Extract the (x, y) coordinate from the center of the cell holding the provided text.  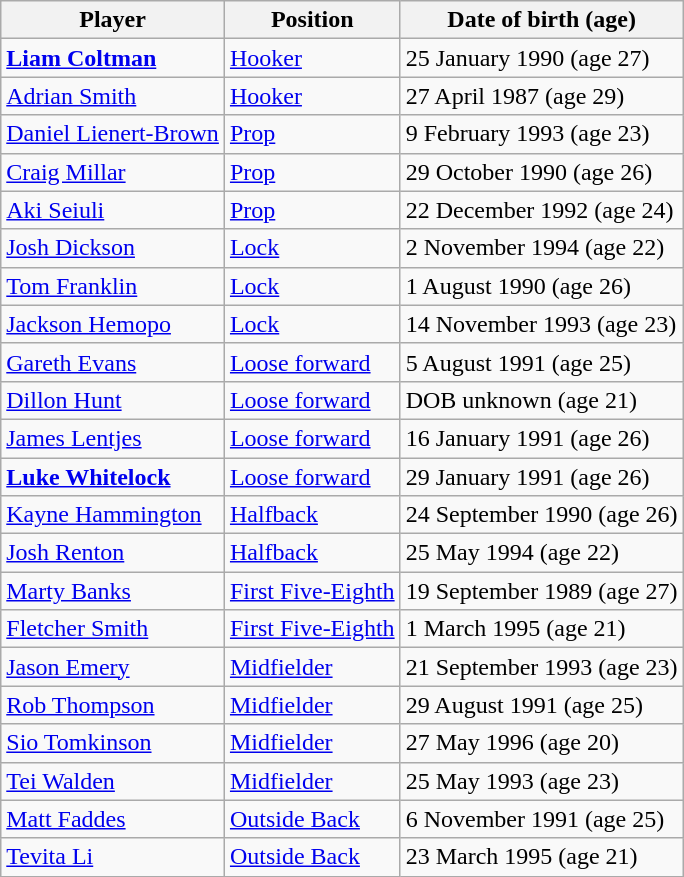
Date of birth (age) (542, 20)
Luke Whitelock (113, 477)
29 October 1990 (age 26) (542, 172)
Liam Coltman (113, 58)
25 May 1994 (age 22) (542, 553)
Tevita Li (113, 857)
Jason Emery (113, 667)
James Lentjes (113, 438)
24 September 1990 (age 26) (542, 515)
14 November 1993 (age 23) (542, 324)
Gareth Evans (113, 362)
Matt Faddes (113, 819)
Jackson Hemopo (113, 324)
Josh Renton (113, 553)
Tei Walden (113, 781)
Sio Tomkinson (113, 743)
Craig Millar (113, 172)
Position (312, 20)
Daniel Lienert-Brown (113, 134)
16 January 1991 (age 26) (542, 438)
25 May 1993 (age 23) (542, 781)
19 September 1989 (age 27) (542, 591)
1 March 1995 (age 21) (542, 629)
6 November 1991 (age 25) (542, 819)
25 January 1990 (age 27) (542, 58)
21 September 1993 (age 23) (542, 667)
Adrian Smith (113, 96)
27 May 1996 (age 20) (542, 743)
Aki Seiuli (113, 210)
2 November 1994 (age 22) (542, 248)
Fletcher Smith (113, 629)
1 August 1990 (age 26) (542, 286)
Dillon Hunt (113, 400)
Marty Banks (113, 591)
Player (113, 20)
29 January 1991 (age 26) (542, 477)
29 August 1991 (age 25) (542, 705)
5 August 1991 (age 25) (542, 362)
27 April 1987 (age 29) (542, 96)
9 February 1993 (age 23) (542, 134)
Rob Thompson (113, 705)
DOB unknown (age 21) (542, 400)
Tom Franklin (113, 286)
23 March 1995 (age 21) (542, 857)
Kayne Hammington (113, 515)
Josh Dickson (113, 248)
22 December 1992 (age 24) (542, 210)
